Output the (X, Y) coordinate of the center of the cell containing the given text.  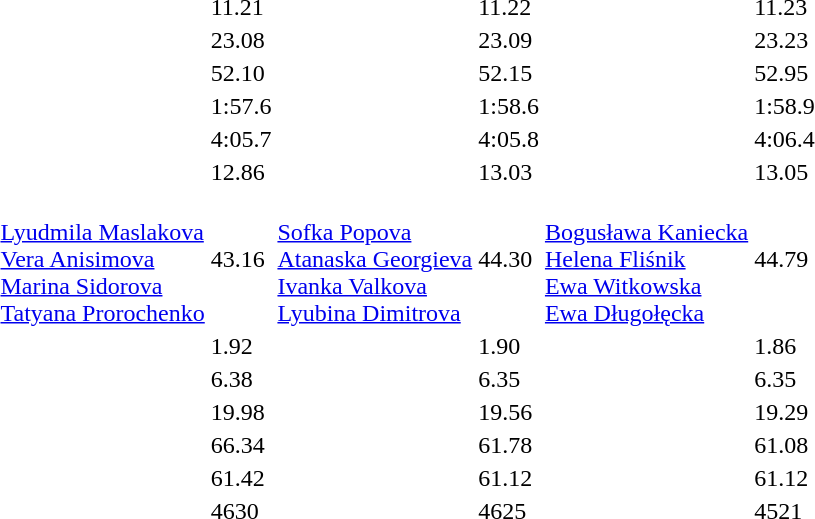
Bogusława KanieckaHelena FliśnikEwa WitkowskaEwa Długołęcka (646, 259)
19.98 (241, 412)
4:05.7 (241, 139)
1:58.6 (509, 106)
1.92 (241, 346)
61.12 (509, 478)
61.42 (241, 478)
61.78 (509, 445)
52.10 (241, 73)
13.03 (509, 172)
23.08 (241, 40)
4:05.8 (509, 139)
6.35 (509, 379)
1:57.6 (241, 106)
52.15 (509, 73)
23.09 (509, 40)
12.86 (241, 172)
6.38 (241, 379)
43.16 (241, 259)
66.34 (241, 445)
1.90 (509, 346)
44.30 (509, 259)
Sofka PopovaAtanaska GeorgievaIvanka ValkovaLyubina Dimitrova (375, 259)
19.56 (509, 412)
